Output the (x, y) coordinate of the center of the cell containing the given text.  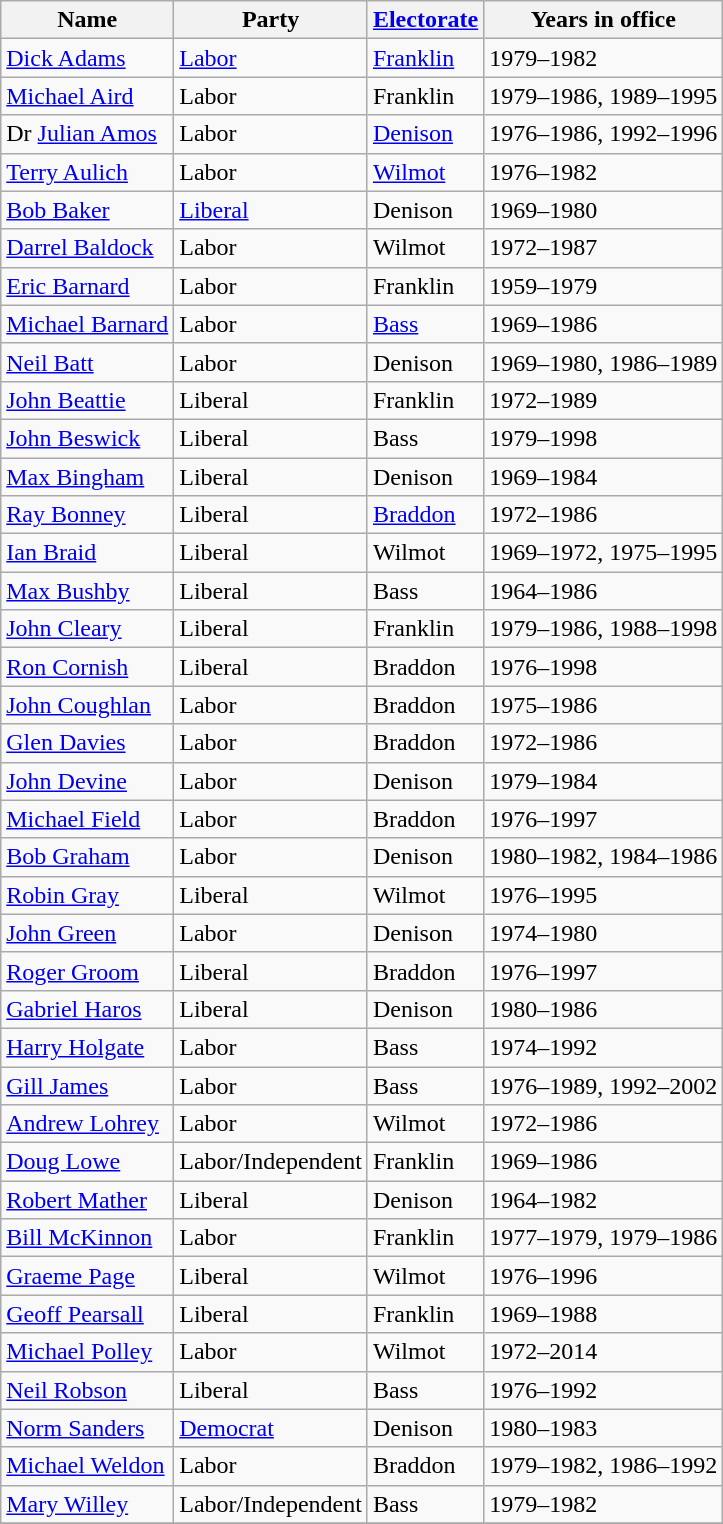
1969–1980 (604, 210)
Roger Groom (88, 971)
Michael Field (88, 819)
Neil Batt (88, 362)
1979–1986, 1988–1998 (604, 629)
1969–1972, 1975–1995 (604, 553)
Michael Polley (88, 1352)
Neil Robson (88, 1390)
Name (88, 20)
Doug Lowe (88, 1162)
Robin Gray (88, 895)
1974–1980 (604, 933)
1977–1979, 1979–1986 (604, 1238)
Geoff Pearsall (88, 1314)
Party (271, 20)
1976–1996 (604, 1276)
1964–1982 (604, 1200)
John Green (88, 933)
1969–1980, 1986–1989 (604, 362)
1969–1984 (604, 477)
Gill James (88, 1085)
Max Bingham (88, 477)
John Coughlan (88, 705)
Ron Cornish (88, 667)
1976–1982 (604, 172)
1980–1983 (604, 1428)
Gabriel Haros (88, 1009)
1979–1984 (604, 781)
1979–1982, 1986–1992 (604, 1466)
John Beattie (88, 400)
1974–1992 (604, 1047)
1975–1986 (604, 705)
Mary Willey (88, 1504)
Norm Sanders (88, 1428)
Eric Barnard (88, 286)
John Cleary (88, 629)
1976–1998 (604, 667)
Michael Weldon (88, 1466)
Years in office (604, 20)
1976–1992 (604, 1390)
1972–1987 (604, 248)
Michael Barnard (88, 324)
Max Bushby (88, 591)
1980–1986 (604, 1009)
1979–1986, 1989–1995 (604, 96)
1976–1989, 1992–2002 (604, 1085)
Electorate (425, 20)
1972–2014 (604, 1352)
1969–1988 (604, 1314)
Graeme Page (88, 1276)
Terry Aulich (88, 172)
Darrel Baldock (88, 248)
John Devine (88, 781)
John Beswick (88, 438)
Bob Baker (88, 210)
Bill McKinnon (88, 1238)
Glen Davies (88, 743)
Dr Julian Amos (88, 134)
Democrat (271, 1428)
Robert Mather (88, 1200)
Michael Aird (88, 96)
Ray Bonney (88, 515)
Dick Adams (88, 58)
1976–1995 (604, 895)
1976–1986, 1992–1996 (604, 134)
Harry Holgate (88, 1047)
1979–1998 (604, 438)
1972–1989 (604, 400)
Bob Graham (88, 857)
1980–1982, 1984–1986 (604, 857)
Andrew Lohrey (88, 1124)
1964–1986 (604, 591)
1959–1979 (604, 286)
Ian Braid (88, 553)
